Search for the cell housing the specified text and yield its (X, Y) center coordinate. 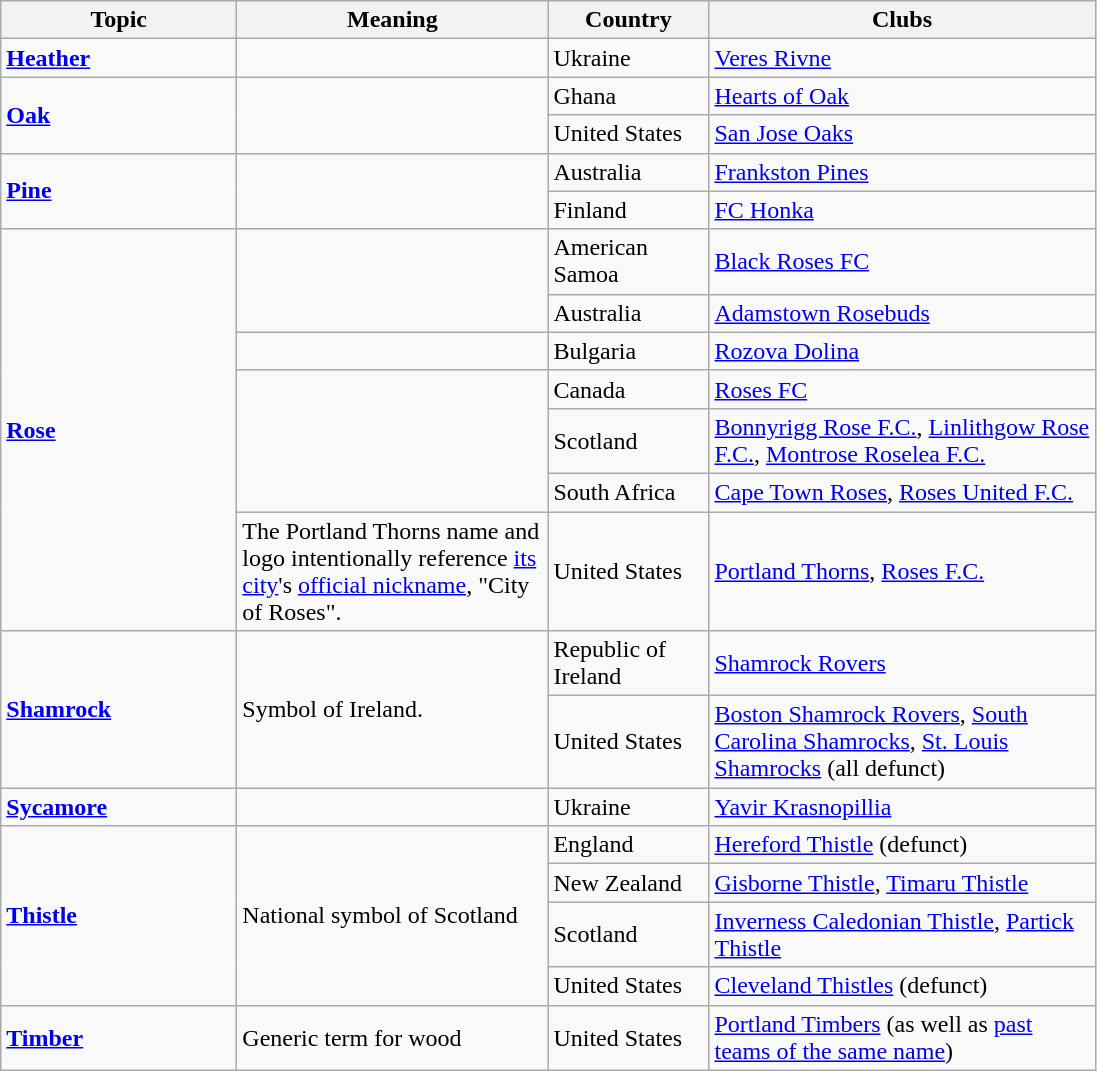
Pine (119, 191)
Shamrock (119, 710)
Portland Thorns, Roses F.C. (902, 572)
Bulgaria (628, 351)
England (628, 845)
Symbol of Ireland. (392, 710)
Meaning (392, 20)
Veres Rivne (902, 58)
Shamrock Rovers (902, 664)
Heather (119, 58)
Rozova Dolina (902, 351)
American Samoa (628, 262)
Roses FC (902, 389)
Adamstown Rosebuds (902, 313)
Inverness Caledonian Thistle, Partick Thistle (902, 934)
Hereford Thistle (defunct) (902, 845)
Republic of Ireland (628, 664)
Bonnyrigg Rose F.C., Linlithgow Rose F.C., Montrose Roselea F.C. (902, 440)
Frankston Pines (902, 172)
Sycamore (119, 807)
Country (628, 20)
FC Honka (902, 210)
Timber (119, 1038)
The Portland Thorns name and logo intentionally reference its city's official nickname, "City of Roses". (392, 572)
Yavir Krasnopillia (902, 807)
Clubs (902, 20)
Hearts of Oak (902, 96)
Boston Shamrock Rovers, South Carolina Shamrocks, St. Louis Shamrocks (all defunct) (902, 742)
Generic term for wood (392, 1038)
Portland Timbers (as well as past teams of the same name) (902, 1038)
National symbol of Scotland (392, 916)
Black Roses FC (902, 262)
Gisborne Thistle, Timaru Thistle (902, 883)
Topic (119, 20)
Cleveland Thistles (defunct) (902, 986)
Rose (119, 430)
Ghana (628, 96)
Oak (119, 115)
New Zealand (628, 883)
Finland (628, 210)
Canada (628, 389)
Cape Town Roses, Roses United F.C. (902, 492)
South Africa (628, 492)
Thistle (119, 916)
San Jose Oaks (902, 134)
